Identify which cell holds the provided text, then report its (x, y) central coordinate. 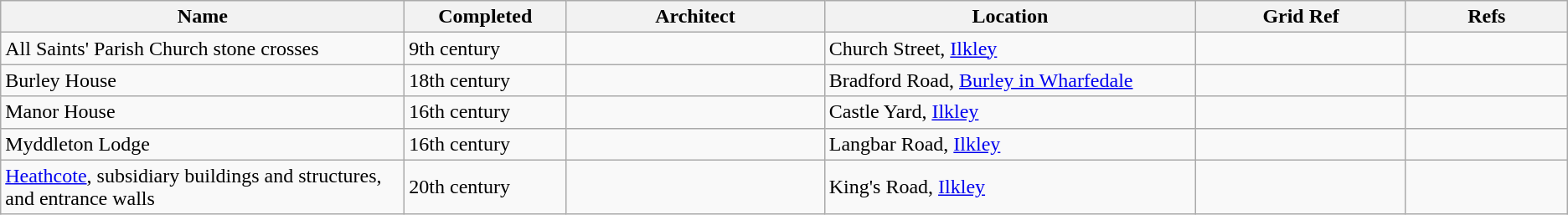
18th century (486, 80)
Church Street, Ilkley (1010, 49)
Completed (486, 17)
Name (203, 17)
Langbar Road, Ilkley (1010, 144)
Location (1010, 17)
9th century (486, 49)
Castle Yard, Ilkley (1010, 112)
King's Road, Ilkley (1010, 187)
Manor House (203, 112)
Grid Ref (1302, 17)
Heathcote, subsidiary buildings and structures, and entrance walls (203, 187)
20th century (486, 187)
Myddleton Lodge (203, 144)
Architect (695, 17)
Bradford Road, Burley in Wharfedale (1010, 80)
Refs (1486, 17)
All Saints' Parish Church stone crosses (203, 49)
Burley House (203, 80)
